Locate the cell with the specified text and output its [x, y] center coordinate. 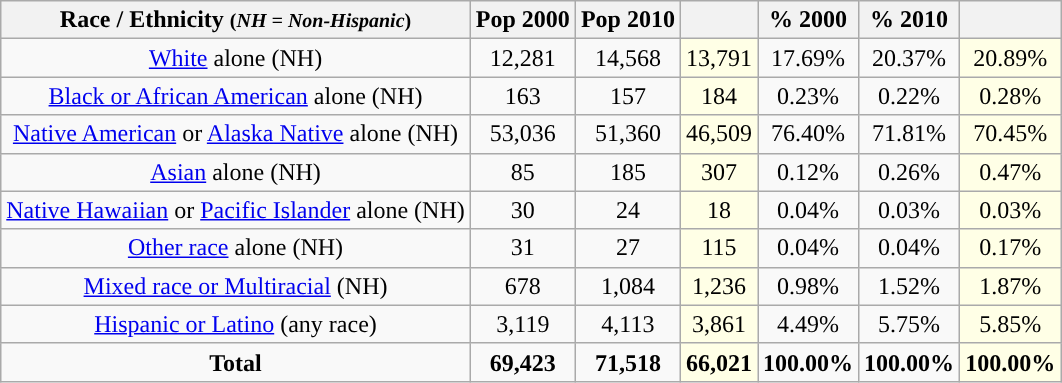
Pop 2010 [628, 20]
27 [628, 248]
30 [522, 210]
31 [522, 248]
0.22% [910, 96]
Total [236, 362]
Pop 2000 [522, 20]
3,861 [718, 324]
678 [522, 286]
17.69% [808, 58]
Mixed race or Multiracial (NH) [236, 286]
Asian alone (NH) [236, 172]
20.89% [1010, 58]
5.75% [910, 324]
0.26% [910, 172]
0.98% [808, 286]
76.40% [808, 134]
163 [522, 96]
Native Hawaiian or Pacific Islander alone (NH) [236, 210]
24 [628, 210]
0.28% [1010, 96]
3,119 [522, 324]
0.17% [1010, 248]
18 [718, 210]
Hispanic or Latino (any race) [236, 324]
185 [628, 172]
71,518 [628, 362]
71.81% [910, 134]
51,360 [628, 134]
% 2000 [808, 20]
4.49% [808, 324]
85 [522, 172]
157 [628, 96]
12,281 [522, 58]
White alone (NH) [236, 58]
66,021 [718, 362]
115 [718, 248]
184 [718, 96]
1,084 [628, 286]
1.52% [910, 286]
13,791 [718, 58]
5.85% [1010, 324]
0.47% [1010, 172]
20.37% [910, 58]
14,568 [628, 58]
Other race alone (NH) [236, 248]
Race / Ethnicity (NH = Non-Hispanic) [236, 20]
% 2010 [910, 20]
69,423 [522, 362]
0.23% [808, 96]
Native American or Alaska Native alone (NH) [236, 134]
70.45% [1010, 134]
1.87% [1010, 286]
Black or African American alone (NH) [236, 96]
307 [718, 172]
46,509 [718, 134]
1,236 [718, 286]
53,036 [522, 134]
0.12% [808, 172]
4,113 [628, 324]
